Determine the (X, Y) coordinate at the center of the cell enclosing the given text.  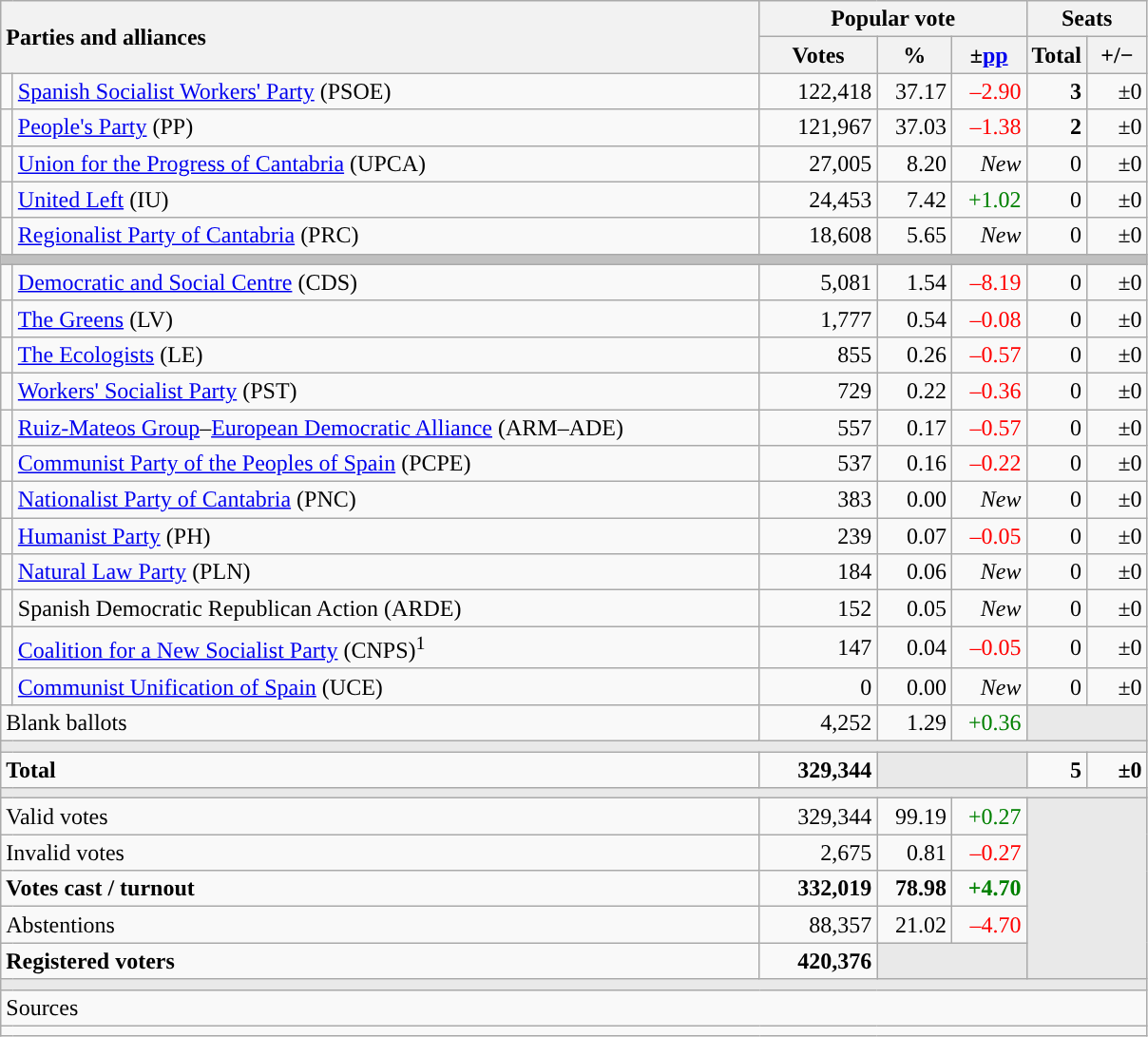
5.65 (914, 236)
% (914, 55)
2,675 (818, 853)
1,777 (818, 318)
+0.36 (988, 722)
Votes (818, 55)
37.17 (914, 91)
855 (818, 355)
±pp (988, 55)
0.04 (914, 648)
Workers' Socialist Party (PST) (386, 391)
Communist Unification of Spain (UCE) (386, 686)
21.02 (914, 925)
152 (818, 608)
–1.38 (988, 127)
Democratic and Social Centre (CDS) (386, 282)
Spanish Democratic Republican Action (ARDE) (386, 608)
0.07 (914, 536)
+/− (1118, 55)
0.05 (914, 608)
1.54 (914, 282)
Ruiz-Mateos Group–European Democratic Alliance (ARM–ADE) (386, 427)
Sources (574, 1008)
729 (818, 391)
Popular vote (893, 19)
0.16 (914, 464)
8.20 (914, 163)
+0.27 (988, 816)
–2.90 (988, 91)
27,005 (818, 163)
0.22 (914, 391)
–8.19 (988, 282)
Invalid votes (380, 853)
3 (1057, 91)
0.54 (914, 318)
Communist Party of the Peoples of Spain (PCPE) (386, 464)
239 (818, 536)
184 (818, 572)
Humanist Party (PH) (386, 536)
37.03 (914, 127)
Parties and alliances (380, 37)
Union for the Progress of Cantabria (UPCA) (386, 163)
99.19 (914, 816)
Nationalist Party of Cantabria (PNC) (386, 500)
–0.08 (988, 318)
Seats (1087, 19)
18,608 (818, 236)
383 (818, 500)
537 (818, 464)
Votes cast / turnout (380, 889)
147 (818, 648)
5,081 (818, 282)
1.29 (914, 722)
Registered voters (380, 961)
Natural Law Party (PLN) (386, 572)
2 (1057, 127)
Abstentions (380, 925)
122,418 (818, 91)
Spanish Socialist Workers' Party (PSOE) (386, 91)
88,357 (818, 925)
Blank ballots (380, 722)
People's Party (PP) (386, 127)
5 (1057, 770)
+1.02 (988, 200)
–0.36 (988, 391)
Coalition for a New Socialist Party (CNPS)1 (386, 648)
Valid votes (380, 816)
78.98 (914, 889)
24,453 (818, 200)
–0.22 (988, 464)
+4.70 (988, 889)
420,376 (818, 961)
121,967 (818, 127)
7.42 (914, 200)
0.81 (914, 853)
Regionalist Party of Cantabria (PRC) (386, 236)
United Left (IU) (386, 200)
The Greens (LV) (386, 318)
4,252 (818, 722)
0.06 (914, 572)
–4.70 (988, 925)
332,019 (818, 889)
557 (818, 427)
0.17 (914, 427)
0.26 (914, 355)
The Ecologists (LE) (386, 355)
–0.27 (988, 853)
